Scan for the cell matching the given text and deliver its [X, Y] coordinate at center. 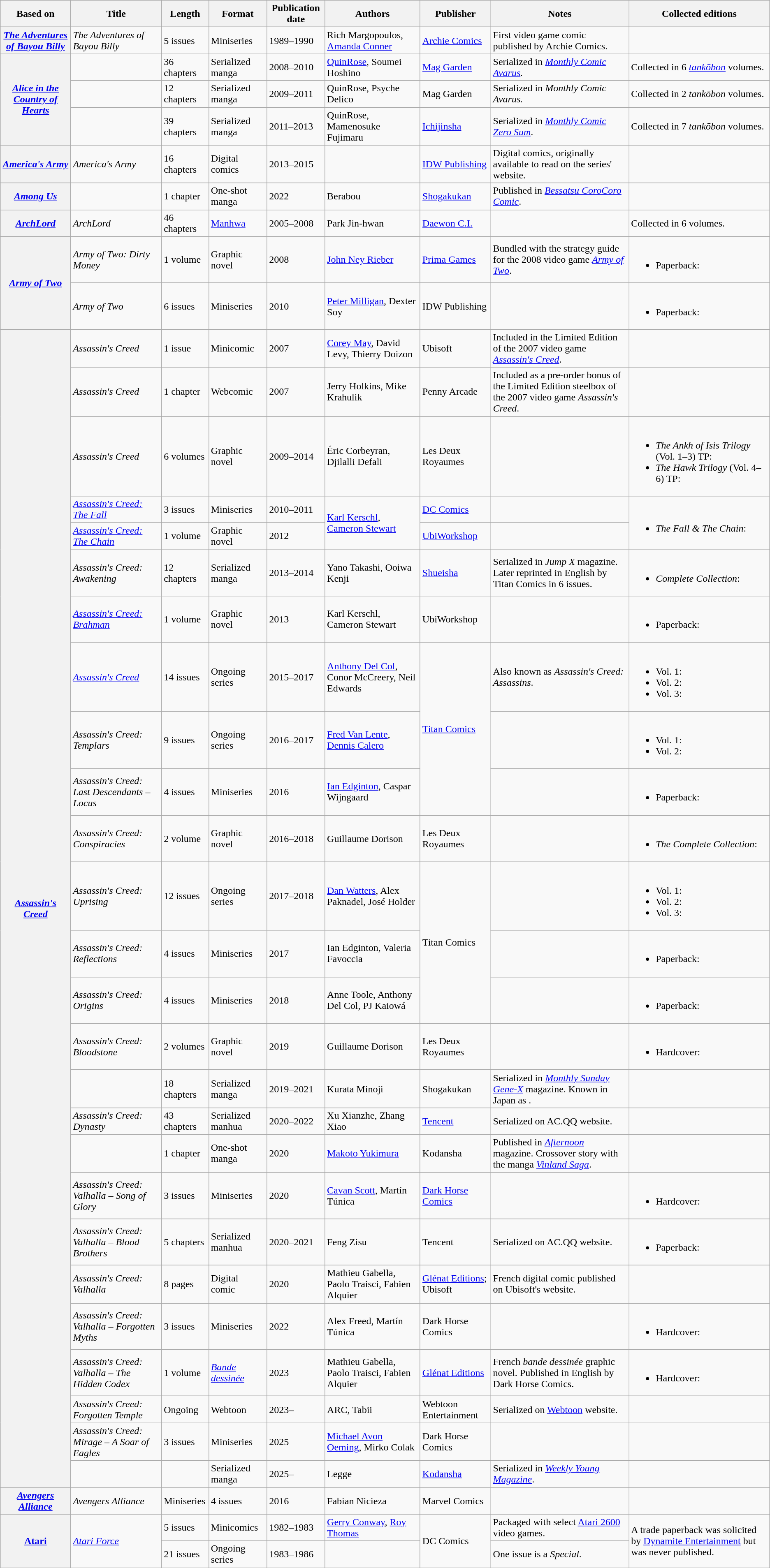
2 volume [185, 839]
2018 [296, 1000]
Corey May, David Levy, Thierry Doizon [373, 348]
Digital comics, originally available to read on the series' website. [560, 164]
Fred Van Lente, Dennis Calero [373, 740]
Berabou [373, 197]
Also known as Assassin's Creed: Assassins. [560, 677]
Cavan Scott, Martín Túnica [373, 1196]
The Ankh of Isis Trilogy (Vol. 1–3) TP: The Hawk Trilogy (Vol. 4–6) TP: [699, 456]
Glénat Editions [455, 1373]
2016–2017 [296, 740]
Complete Collection: [699, 573]
Assassin's Creed: Dynasty [116, 1121]
The Complete Collection: [699, 839]
Assassin's Creed: The Fall [116, 510]
Fabian Nicieza [373, 1501]
Assassin's Creed: Valhalla – Blood Brothers [116, 1242]
Assassin's Creed: Forgotten Temple [116, 1409]
Assassin's Creed: Templars [116, 740]
Ian Edginton, Valeria Favoccia [373, 954]
Included in the Limited Edition of the 2007 video game Assassin's Creed. [560, 348]
2023 [296, 1373]
Published in Bessatsu CoroCoro Comic. [560, 197]
Format [238, 14]
Glénat Editions; Ubisoft [455, 1284]
2009–2014 [296, 456]
Digital comics [238, 164]
2009–2011 [296, 94]
Xu Xianzhe, Zhang Xiao [373, 1121]
Gerry Conway, Roy Thomas [373, 1528]
Anne Toole, Anthony Del Col, PJ Kaiowá [373, 1000]
Based on [35, 14]
Assassin's Creed: Conspiracies [116, 839]
QuinRose, Mamenosuke Fujimaru [373, 126]
Atari [35, 1541]
46 chapters [185, 223]
Anthony Del Col, Conor McCreery, Neil Edwards [373, 677]
Serialized in Jump X magazine. Later reprinted in English by Titan Comics in 6 issues. [560, 573]
Assassin's Creed: Uprising [116, 896]
21 issues [185, 1554]
12 issues [185, 896]
Included as a pre-order bonus of the Limited Edition steelbox of the 2007 video game Assassin's Creed. [560, 391]
1989–1990 [296, 40]
Collected in 6 tankōbon volumes. [699, 67]
One issue is a Special. [560, 1554]
Assassin's Creed: Reflections [116, 954]
Assassin's Creed: Awakening [116, 573]
Serialized in Weekly Young Magazine. [560, 1474]
Daewon C.I. [455, 223]
2019–2021 [296, 1089]
Legge [373, 1474]
Bande dessinée [238, 1373]
2 volumes [185, 1047]
Collected editions [699, 14]
Minicomics [238, 1528]
2016–2018 [296, 839]
2017–2018 [296, 896]
2013 [296, 619]
Makoto Yukimura [373, 1153]
Assassin's Creed: The Chain [116, 536]
2020–2022 [296, 1121]
Assassin's Creed: Valhalla – Song of Glory [116, 1196]
2008–2010 [296, 67]
Webtoon [238, 1409]
Assassin's Creed: Brahman [116, 619]
Assassin's Creed: Valhalla – The Hidden Codex [116, 1373]
2005–2008 [296, 223]
Webcomic [238, 391]
John Ney Rieber [373, 260]
Assassin's Creed: Valhalla – Forgotten Myths [116, 1326]
Park Jin-hwan [373, 223]
Packaged with select Atari 2600 video games. [560, 1528]
1983–1986 [296, 1554]
Publisher [455, 14]
Michael Avon Oeming, Mirko Colak [373, 1442]
ARC, Tabii [373, 1409]
Minicomic [238, 348]
Yano Takashi, Ooiwa Kenji [373, 573]
Ubisoft [455, 348]
Ian Edginton, Caspar Wijngaard [373, 792]
2025 [296, 1442]
Length [185, 14]
Vol. 1: Vol. 2: [699, 740]
Published in Afternoon magazine. Crossover story with the manga Vinland Saga. [560, 1153]
39 chapters [185, 126]
Ichijinsha [455, 126]
8 pages [185, 1284]
Serialized in Monthly Sunday Gene-X magazine. Known in Japan as . [560, 1089]
QuinRose, Psyche Delico [373, 94]
Collected in 6 volumes. [699, 223]
9 issues [185, 740]
Among Us [35, 197]
Kurata Minoji [373, 1089]
Title [116, 14]
2008 [296, 260]
2010–2011 [296, 510]
QuinRose, Soumei Hoshino [373, 67]
2013–2015 [296, 164]
Manhwa [238, 223]
Authors [373, 14]
6 volumes [185, 456]
Peter Milligan, Dexter Soy [373, 306]
6 issues [185, 306]
Shueisha [455, 573]
Publication date [296, 14]
Éric Corbeyran, Djilalli Defali [373, 456]
Alice in the Country of Hearts [35, 99]
Assassin's Creed: Bloodstone [116, 1047]
2010 [296, 306]
Collected in 7 tankōbon volumes. [699, 126]
2025– [296, 1474]
A trade paperback was solicited by Dynamite Entertainment but was never published. [699, 1541]
Army of Two: Dirty Money [116, 260]
2013–2014 [296, 573]
1 issue [185, 348]
2015–2017 [296, 677]
Prima Games [455, 260]
16 chapters [185, 164]
Serialized on Webtoon website. [560, 1409]
2020–2021 [296, 1242]
2019 [296, 1047]
French bande dessinée graphic novel. Published in English by Dark Horse Comics. [560, 1373]
36 chapters [185, 67]
Collected in 2 tankōbon volumes. [699, 94]
Atari Force [116, 1541]
Dan Watters, Alex Paknadel, José Holder [373, 896]
The Fall & The Chain: [699, 523]
14 issues [185, 677]
Notes [560, 14]
Serialized in Monthly Comic Zero Sum. [560, 126]
Marvel Comics [455, 1501]
2012 [296, 536]
18 chapters [185, 1089]
Digital comic [238, 1284]
Rich Margopoulos, Amanda Conner [373, 40]
5 chapters [185, 1242]
Assassin's Creed: Valhalla [116, 1284]
2011–2013 [296, 126]
43 chapters [185, 1121]
Webtoon Entertainment [455, 1409]
Bundled with the strategy guide for the 2008 video game Army of Two. [560, 260]
2023– [296, 1409]
Assassin's Creed: Origins [116, 1000]
Jerry Holkins, Mike Krahulik [373, 391]
Alex Freed, Martín Túnica [373, 1326]
Penny Arcade [455, 391]
Ongoing [185, 1409]
Feng Zisu [373, 1242]
1982–1983 [296, 1528]
French digital comic published on Ubisoft's website. [560, 1284]
Assassin's Creed: Mirage – A Soar of Eagles [116, 1442]
2017 [296, 954]
Archie Comics [455, 40]
First video game comic published by Archie Comics. [560, 40]
Assassin's Creed: Last Descendants – Locus [116, 792]
